Find where the given text appears and provide that cell's center as (x, y) coordinate. 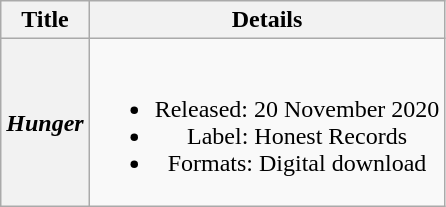
Title (45, 20)
Released: 20 November 2020Label: Honest RecordsFormats: Digital download (267, 122)
Details (267, 20)
Hunger (45, 122)
